Extract the (x, y) coordinate from the center of the cell holding the provided text.  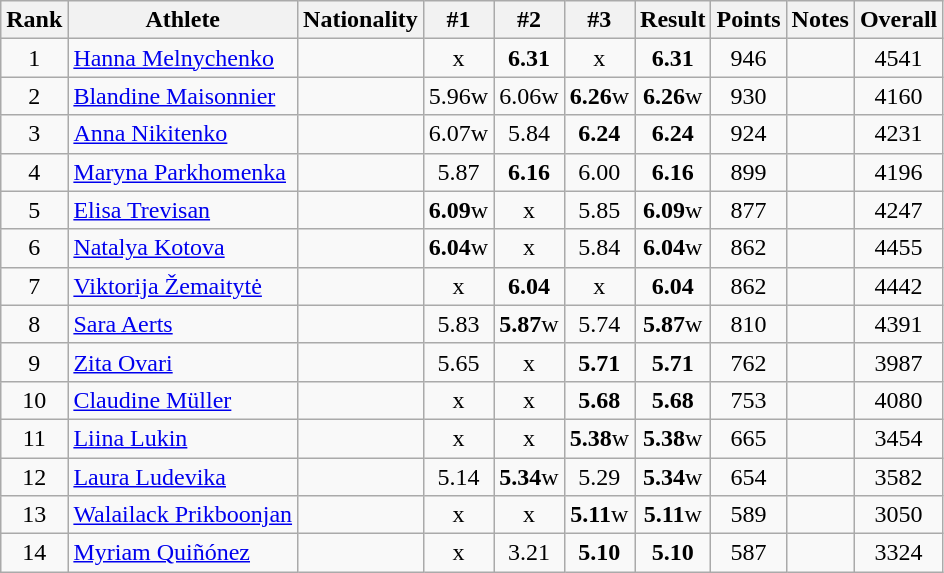
4455 (898, 248)
Hanna Melnychenko (183, 58)
5.65 (458, 362)
5.83 (458, 324)
Laura Ludevika (183, 477)
877 (748, 210)
924 (748, 134)
Zita Ovari (183, 362)
930 (748, 96)
Liina Lukin (183, 438)
3 (34, 134)
3050 (898, 515)
6.00 (599, 172)
899 (748, 172)
Notes (820, 20)
Claudine Müller (183, 400)
Overall (898, 20)
11 (34, 438)
665 (748, 438)
Result (673, 20)
5.96w (458, 96)
5.87 (458, 172)
4196 (898, 172)
5.85 (599, 210)
#1 (458, 20)
2 (34, 96)
Anna Nikitenko (183, 134)
3454 (898, 438)
#2 (529, 20)
654 (748, 477)
5 (34, 210)
4160 (898, 96)
7 (34, 286)
946 (748, 58)
3987 (898, 362)
Myriam Quiñónez (183, 553)
762 (748, 362)
13 (34, 515)
587 (748, 553)
Sara Aerts (183, 324)
Walailack Prikboonjan (183, 515)
4 (34, 172)
Elisa Trevisan (183, 210)
#3 (599, 20)
4541 (898, 58)
6 (34, 248)
5.74 (599, 324)
Athlete (183, 20)
4442 (898, 286)
589 (748, 515)
Nationality (361, 20)
5.14 (458, 477)
10 (34, 400)
Points (748, 20)
14 (34, 553)
8 (34, 324)
Blandine Maisonnier (183, 96)
3.21 (529, 553)
9 (34, 362)
Rank (34, 20)
6.06w (529, 96)
4391 (898, 324)
1 (34, 58)
3324 (898, 553)
4247 (898, 210)
810 (748, 324)
4231 (898, 134)
6.07w (458, 134)
753 (748, 400)
5.29 (599, 477)
Natalya Kotova (183, 248)
3582 (898, 477)
4080 (898, 400)
Maryna Parkhomenka (183, 172)
12 (34, 477)
Viktorija Žemaitytė (183, 286)
